Determine the (X, Y) coordinate at the center of the cell enclosing the given text.  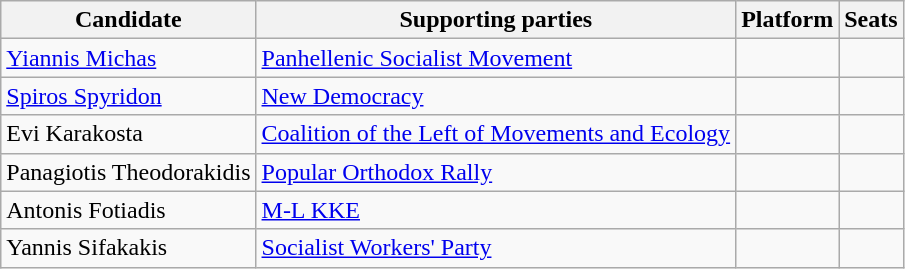
Spiros Spyridon (128, 96)
Candidate (128, 20)
M-L KKE (496, 210)
Socialist Workers' Party (496, 248)
Coalition of the Left of Movements and Ecology (496, 134)
New Democracy (496, 96)
Seats (871, 20)
Yannis Sifakakis (128, 248)
Platform (788, 20)
Panhellenic Socialist Movement (496, 58)
Supporting parties (496, 20)
Yiannis Michas (128, 58)
Panagiotis Theodorakidis (128, 172)
Evi Karakosta (128, 134)
Antonis Fotiadis (128, 210)
Popular Orthodox Rally (496, 172)
